Determine the [X, Y] coordinate at the center of the cell enclosing the given text.  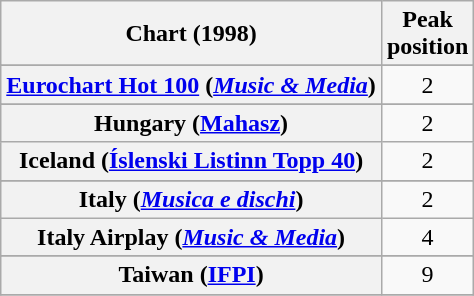
Hungary (Mahasz) [192, 123]
Eurochart Hot 100 (Music & Media) [192, 85]
4 [427, 237]
Peakposition [427, 34]
Iceland (Íslenski Listinn Topp 40) [192, 161]
9 [427, 275]
Italy Airplay (Music & Media) [192, 237]
Chart (1998) [192, 34]
Taiwan (IFPI) [192, 275]
Italy (Musica e dischi) [192, 199]
